Output the [x, y] coordinate of the center of the cell containing the given text.  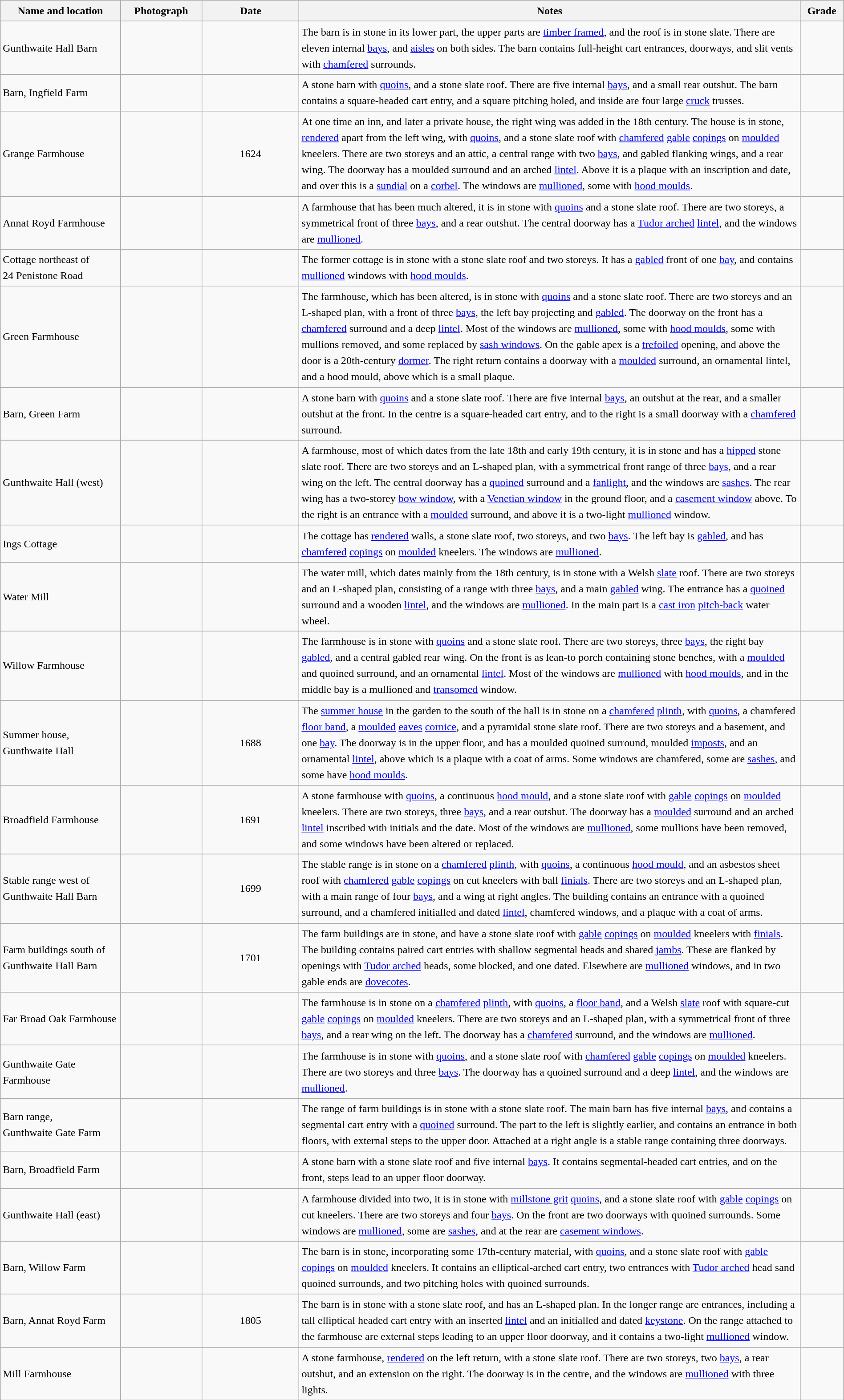
Barn range,Gunthwaite Gate Farm [61, 1125]
Annat Royd Farmhouse [61, 223]
Date [251, 11]
Notes [549, 11]
Willow Farmhouse [61, 666]
Summer house, Gunthwaite Hall [61, 743]
Broadfield Farmhouse [61, 820]
Barn, Ingfield Farm [61, 93]
1699 [251, 889]
Gunthwaite Hall Barn [61, 48]
Far Broad Oak Farmhouse [61, 1019]
Barn, Broadfield Farm [61, 1169]
Gunthwaite Hall (west) [61, 482]
Photograph [161, 11]
Grange Farmhouse [61, 154]
Barn, Willow Farm [61, 1267]
1624 [251, 154]
1691 [251, 820]
Mill Farmhouse [61, 1373]
Ings Cottage [61, 544]
Grade [822, 11]
1701 [251, 958]
Barn, Annat Royd Farm [61, 1321]
Barn, Green Farm [61, 414]
1805 [251, 1321]
Name and location [61, 11]
Gunthwaite Gate Farmhouse [61, 1072]
Farm buildings south of Gunthwaite Hall Barn [61, 958]
Water Mill [61, 596]
Gunthwaite Hall (east) [61, 1215]
Cottage northeast of 24 Penistone Road [61, 268]
1688 [251, 743]
Stable range west of Gunthwaite Hall Barn [61, 889]
Green Farmhouse [61, 336]
